Search for the cell housing the specified text and yield its (X, Y) center coordinate. 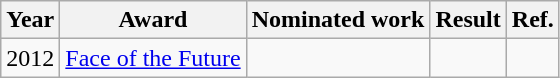
Result (468, 20)
Year (30, 20)
Award (153, 20)
Ref. (532, 20)
Face of the Future (153, 58)
Nominated work (338, 20)
2012 (30, 58)
